Extract the [X, Y] coordinate from the center of the cell holding the provided text.  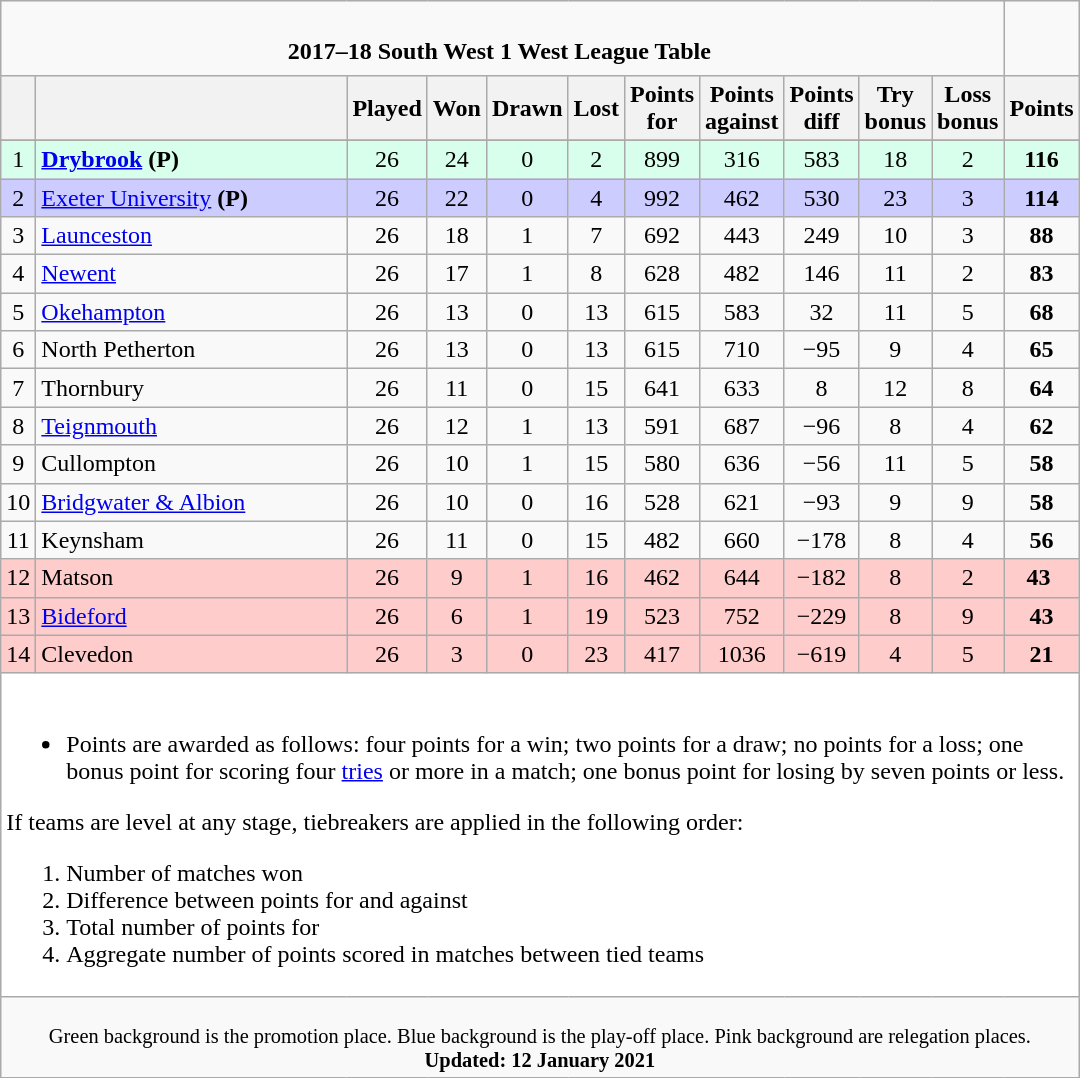
24 [456, 159]
710 [742, 350]
22 [456, 197]
Bideford [192, 616]
628 [662, 274]
Exeter University (P) [192, 197]
Points for [662, 108]
Lost [596, 108]
114 [1042, 197]
Thornbury [192, 388]
Won [456, 108]
Cullompton [192, 464]
−178 [822, 540]
443 [742, 236]
Matson [192, 578]
591 [662, 426]
−182 [822, 578]
Newent [192, 274]
621 [742, 502]
−56 [822, 464]
North Petherton [192, 350]
Teignmouth [192, 426]
249 [822, 236]
14 [18, 654]
19 [596, 616]
316 [742, 159]
68 [1042, 312]
65 [1042, 350]
−93 [822, 502]
Clevedon [192, 654]
32 [822, 312]
Loss bonus [968, 108]
644 [742, 578]
64 [1042, 388]
687 [742, 426]
528 [662, 502]
Launceston [192, 236]
83 [1042, 274]
692 [662, 236]
Played [387, 108]
899 [662, 159]
636 [742, 464]
Bridgwater & Albion [192, 502]
−95 [822, 350]
146 [822, 274]
17 [456, 274]
Green background is the promotion place. Blue background is the play-off place. Pink background are relegation places. Updated: 12 January 2021 [540, 1036]
Points against [742, 108]
660 [742, 540]
523 [662, 616]
−96 [822, 426]
Points diff [822, 108]
56 [1042, 540]
Keynsham [192, 540]
752 [742, 616]
−619 [822, 654]
−229 [822, 616]
1036 [742, 654]
633 [742, 388]
Try bonus [895, 108]
21 [1042, 654]
641 [662, 388]
992 [662, 197]
580 [662, 464]
Points [1042, 108]
Drawn [527, 108]
Okehampton [192, 312]
88 [1042, 236]
116 [1042, 159]
417 [662, 654]
62 [1042, 426]
530 [822, 197]
Drybrook (P) [192, 159]
